Scan for the cell matching the given text and deliver its (x, y) coordinate at center. 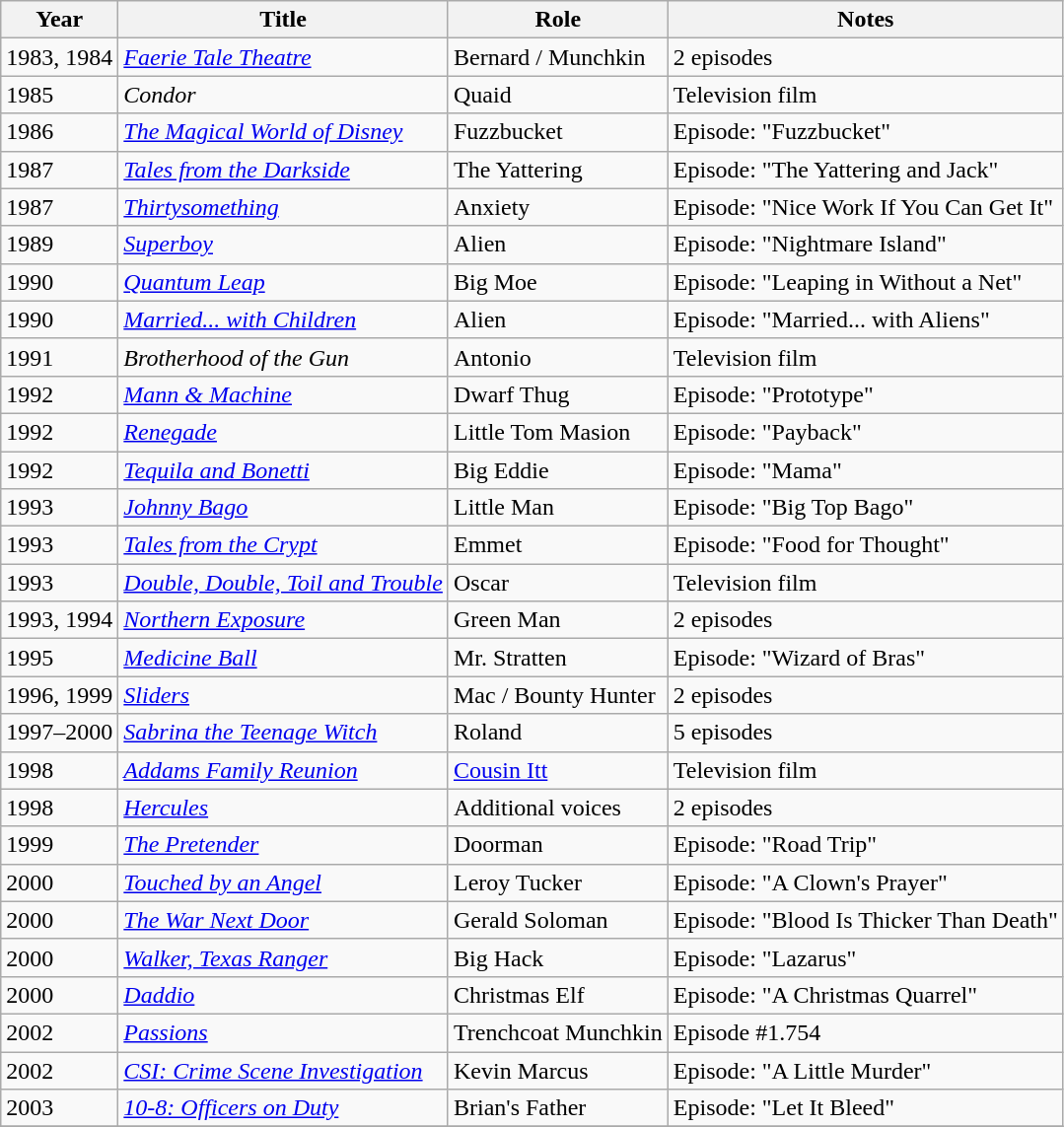
Thirtysomething (284, 207)
Brotherhood of the Gun (284, 357)
Little Man (558, 508)
Daddio (284, 995)
Trenchcoat Munchkin (558, 1032)
Episode: "Nightmare Island" (866, 245)
Episode: "Wizard of Bras" (866, 658)
Episode: "A Clown's Prayer" (866, 882)
Roland (558, 733)
1999 (59, 845)
Episode: "Let It Bleed" (866, 1108)
Episode: "Big Top Bago" (866, 508)
Cousin Itt (558, 770)
1985 (59, 95)
Additional voices (558, 808)
Married... with Children (284, 319)
Quantum Leap (284, 282)
1983, 1984 (59, 57)
Tales from the Crypt (284, 545)
Episode: "Married... with Aliens" (866, 319)
Fuzzbucket (558, 132)
Faerie Tale Theatre (284, 57)
Episode: "The Yattering and Jack" (866, 170)
Episode: "Payback" (866, 432)
Big Eddie (558, 470)
Episode: "Mama" (866, 470)
The War Next Door (284, 920)
Episode: "Road Trip" (866, 845)
Northern Exposure (284, 620)
1989 (59, 245)
Medicine Ball (284, 658)
Christmas Elf (558, 995)
Title (284, 20)
Addams Family Reunion (284, 770)
Dwarf Thug (558, 394)
CSI: Crime Scene Investigation (284, 1070)
Emmet (558, 545)
10-8: Officers on Duty (284, 1108)
Notes (866, 20)
Quaid (558, 95)
1995 (59, 658)
Episode: "Food for Thought" (866, 545)
Brian's Father (558, 1108)
Tequila and Bonetti (284, 470)
Episode: "A Christmas Quarrel" (866, 995)
Episode: "A Little Murder" (866, 1070)
Johnny Bago (284, 508)
The Pretender (284, 845)
Episode #1.754 (866, 1032)
Antonio (558, 357)
2003 (59, 1108)
1991 (59, 357)
Mann & Machine (284, 394)
Gerald Soloman (558, 920)
Walker, Texas Ranger (284, 957)
Year (59, 20)
Condor (284, 95)
Role (558, 20)
Episode: "Fuzzbucket" (866, 132)
Passions (284, 1032)
Double, Double, Toil and Trouble (284, 583)
Episode: "Prototype" (866, 394)
Superboy (284, 245)
Big Moe (558, 282)
Episode: "Leaping in Without a Net" (866, 282)
Touched by an Angel (284, 882)
Big Hack (558, 957)
The Yattering (558, 170)
1986 (59, 132)
Anxiety (558, 207)
5 episodes (866, 733)
1996, 1999 (59, 695)
Oscar (558, 583)
1993, 1994 (59, 620)
Episode: "Blood Is Thicker Than Death" (866, 920)
Little Tom Masion (558, 432)
Sabrina the Teenage Witch (284, 733)
Episode: "Nice Work If You Can Get It" (866, 207)
Mac / Bounty Hunter (558, 695)
Mr. Stratten (558, 658)
Kevin Marcus (558, 1070)
Renegade (284, 432)
Bernard / Munchkin (558, 57)
Episode: "Lazarus" (866, 957)
Green Man (558, 620)
Hercules (284, 808)
Tales from the Darkside (284, 170)
Sliders (284, 695)
The Magical World of Disney (284, 132)
Doorman (558, 845)
1997–2000 (59, 733)
Leroy Tucker (558, 882)
